Detect which cell encompasses the target text, then output its (X, Y) center coordinate. 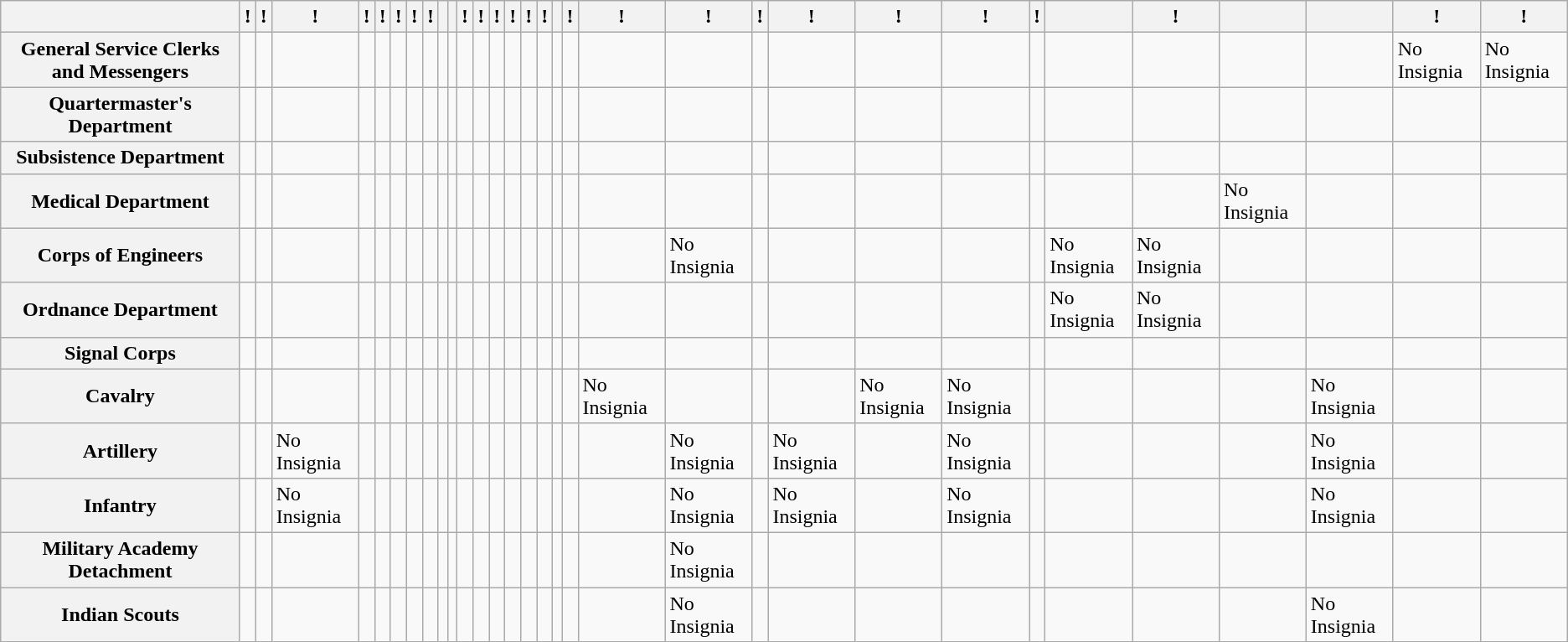
General Service Clerks and Messengers (121, 60)
Signal Corps (121, 353)
Quartermaster's Department (121, 114)
Ordnance Department (121, 310)
Medical Department (121, 201)
Cavalry (121, 396)
Indian Scouts (121, 614)
Subsistence Department (121, 158)
Military Academy Detachment (121, 560)
Corps of Engineers (121, 255)
Infantry (121, 505)
Artillery (121, 451)
